Capture the cell that displays the provided text and extract its [x, y] central coordinate. 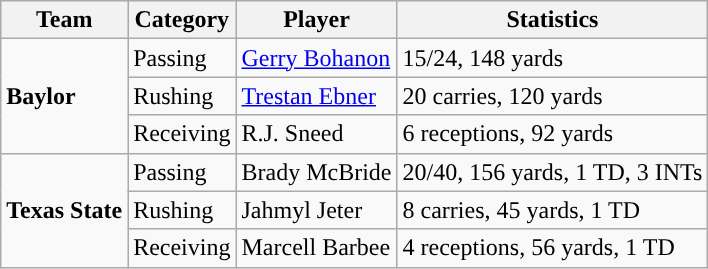
Texas State [64, 210]
Category [182, 20]
8 carries, 45 yards, 1 TD [552, 210]
Player [316, 20]
20/40, 156 yards, 1 TD, 3 INTs [552, 172]
6 receptions, 92 yards [552, 134]
Trestan Ebner [316, 96]
Baylor [64, 96]
4 receptions, 56 yards, 1 TD [552, 248]
Gerry Bohanon [316, 58]
15/24, 148 yards [552, 58]
Team [64, 20]
Brady McBride [316, 172]
Jahmyl Jeter [316, 210]
20 carries, 120 yards [552, 96]
Statistics [552, 20]
R.J. Sneed [316, 134]
Marcell Barbee [316, 248]
